Extract the [X, Y] coordinate from the center of the cell holding the provided text.  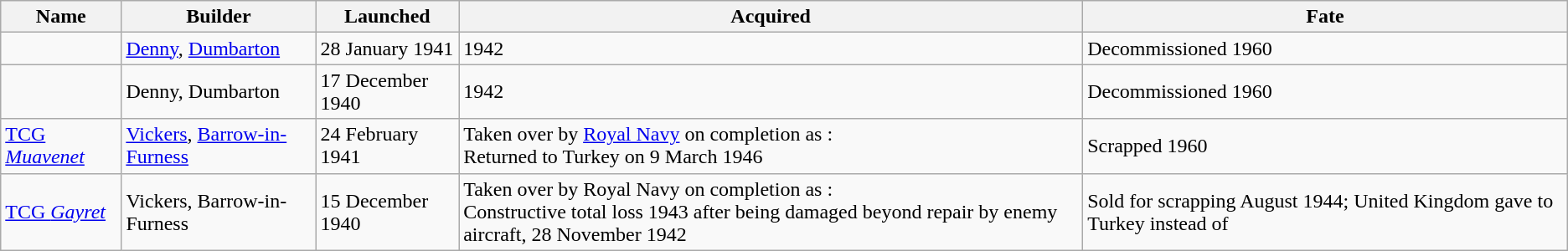
Sold for scrapping August 1944; United Kingdom gave to Turkey instead of [1325, 212]
Acquired [771, 17]
28 January 1941 [387, 49]
Scrapped 1960 [1325, 146]
15 December 1940 [387, 212]
Taken over by Royal Navy on completion as :Constructive total loss 1943 after being damaged beyond repair by enemy aircraft, 28 November 1942 [771, 212]
TCG Gayret [61, 212]
24 February 1941 [387, 146]
Fate [1325, 17]
Launched [387, 17]
Name [61, 17]
Builder [219, 17]
TCG Muavenet [61, 146]
17 December 1940 [387, 92]
Taken over by Royal Navy on completion as :Returned to Turkey on 9 March 1946 [771, 146]
